Capture the cell that displays the provided text and extract its [x, y] central coordinate. 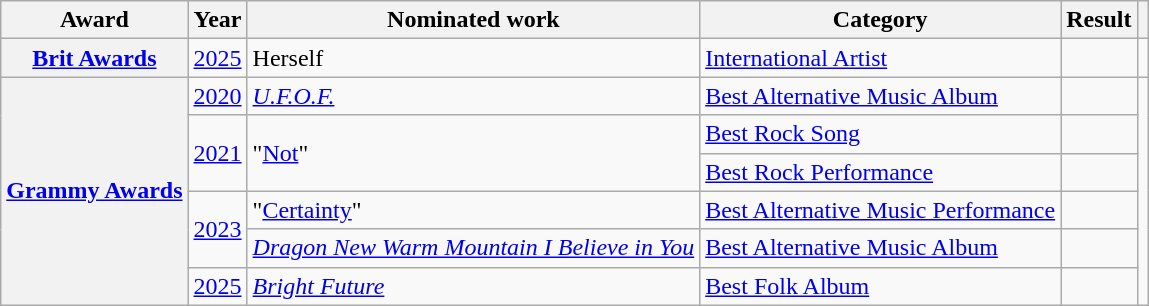
Year [218, 20]
2020 [218, 96]
"Not" [474, 153]
2021 [218, 153]
U.F.O.F. [474, 96]
"Certainty" [474, 210]
Dragon New Warm Mountain I Believe in You [474, 248]
Category [880, 20]
Nominated work [474, 20]
Grammy Awards [94, 191]
2023 [218, 229]
Best Alternative Music Performance [880, 210]
Best Rock Song [880, 134]
Award [94, 20]
Best Rock Performance [880, 172]
Brit Awards [94, 58]
Best Folk Album [880, 286]
Result [1099, 20]
Herself [474, 58]
Bright Future [474, 286]
International Artist [880, 58]
